Return the [x, y] coordinate for the center point of the cell that contains the specified text.  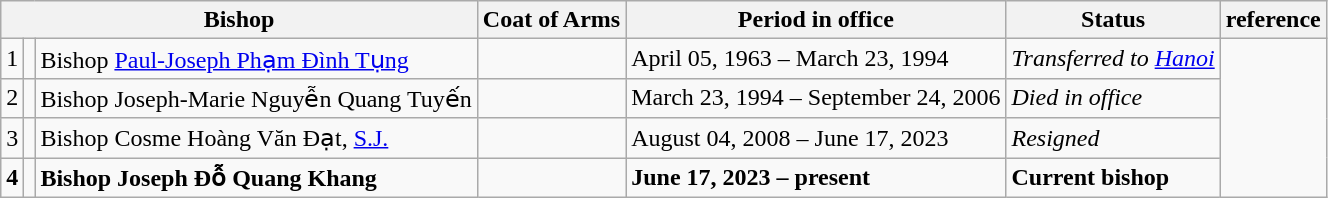
Bishop Cosme Hoàng Văn Ðạt, S.J. [256, 138]
Current bishop [1113, 178]
Bishop Joseph Đỗ Quang Khang [256, 178]
Coat of Arms [551, 20]
Resigned [1113, 138]
Period in office [816, 20]
3 [12, 138]
Transferred to Hanoi [1113, 59]
Bishop Paul-Joseph Phạm Ðình Tụng [256, 59]
Bishop Joseph-Marie Nguyễn Quang Tuyến [256, 98]
June 17, 2023 – present [816, 178]
2 [12, 98]
Died in office [1113, 98]
March 23, 1994 – September 24, 2006 [816, 98]
Status [1113, 20]
April 05, 1963 – March 23, 1994 [816, 59]
August 04, 2008 – June 17, 2023 [816, 138]
1 [12, 59]
reference [1273, 20]
Bishop [240, 20]
4 [12, 178]
